Return (X, Y) of the center of cell containing provided text 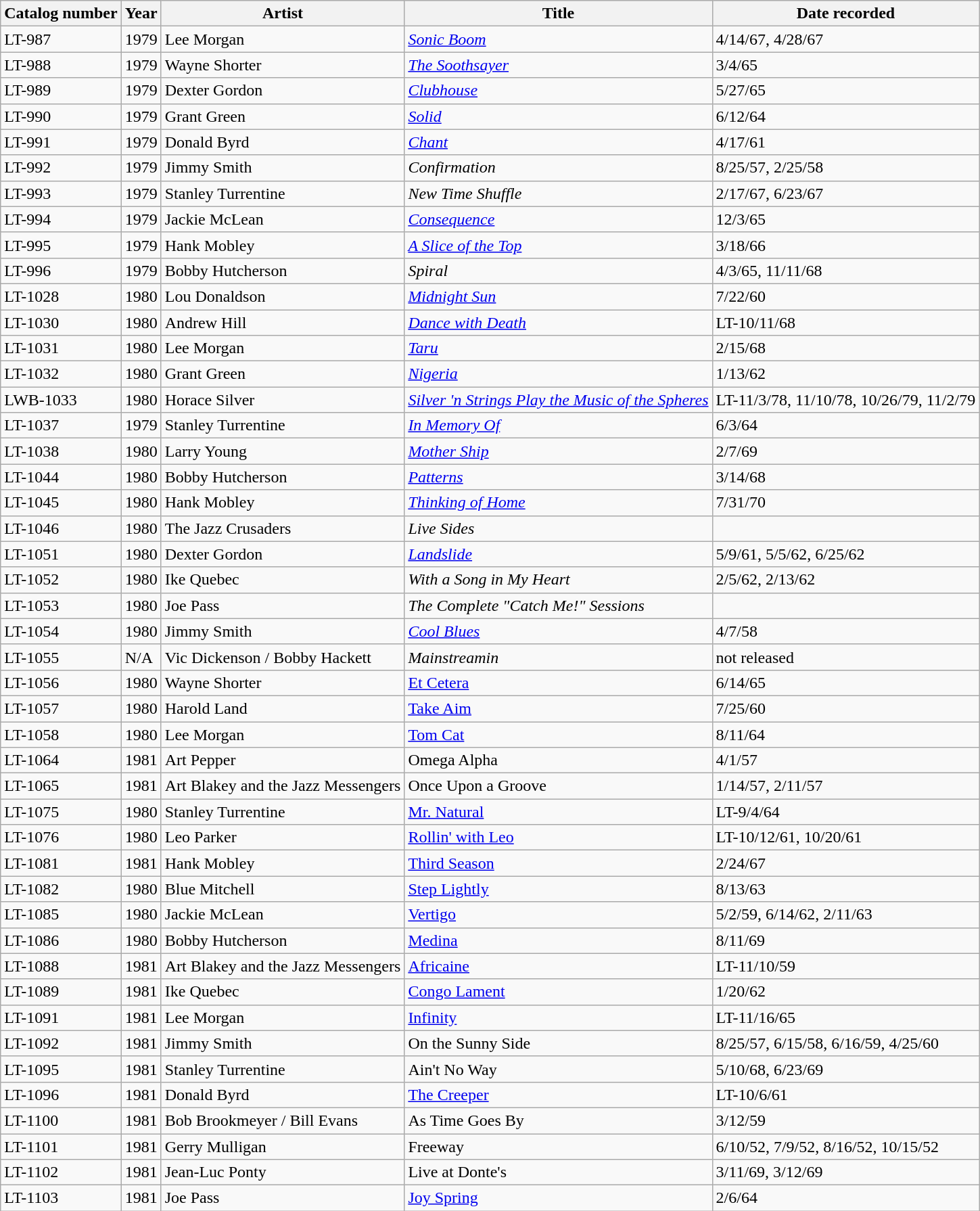
LT-1086 (61, 940)
LT-1054 (61, 631)
4/3/65, 11/11/68 (845, 271)
Ain't No Way (559, 1069)
2/5/62, 2/13/62 (845, 580)
LT-996 (61, 271)
Bob Brookmeyer / Bill Evans (283, 1120)
Confirmation (559, 168)
Catalog number (61, 14)
LT-1028 (61, 296)
6/14/65 (845, 683)
LT-1100 (61, 1120)
2/24/67 (845, 863)
5/2/59, 6/14/62, 2/11/63 (845, 915)
Solid (559, 116)
LT-10/12/61, 10/20/61 (845, 838)
Date recorded (845, 14)
2/17/67, 6/23/67 (845, 193)
LT-1031 (61, 348)
LT-1064 (61, 760)
Taru (559, 348)
LT-1057 (61, 708)
Art Pepper (283, 760)
Omega Alpha (559, 760)
LT-995 (61, 245)
7/31/70 (845, 503)
6/10/52, 7/9/52, 8/16/52, 10/15/52 (845, 1147)
LT-1085 (61, 915)
LWB-1033 (61, 400)
Artist (283, 14)
1/20/62 (845, 992)
On the Sunny Side (559, 1043)
LT-1101 (61, 1147)
Freeway (559, 1147)
Nigeria (559, 374)
Mr. Natural (559, 812)
Vic Dickenson / Bobby Hackett (283, 657)
Lou Donaldson (283, 296)
LT-1091 (61, 1018)
LT-9/4/64 (845, 812)
8/25/57, 6/15/58, 6/16/59, 4/25/60 (845, 1043)
N/A (141, 657)
With a Song in My Heart (559, 580)
8/13/63 (845, 889)
7/22/60 (845, 296)
LT-990 (61, 116)
Tom Cat (559, 734)
LT-1045 (61, 503)
LT-1081 (61, 863)
Live Sides (559, 528)
LT-1051 (61, 554)
12/3/65 (845, 219)
4/17/61 (845, 142)
New Time Shuffle (559, 193)
Horace Silver (283, 400)
Dance with Death (559, 323)
The Creeper (559, 1095)
Vertigo (559, 915)
LT-988 (61, 65)
Spiral (559, 271)
Thinking of Home (559, 503)
Andrew Hill (283, 323)
Clubhouse (559, 91)
A Slice of the Top (559, 245)
4/7/58 (845, 631)
As Time Goes By (559, 1120)
7/25/60 (845, 708)
5/10/68, 6/23/69 (845, 1069)
3/12/59 (845, 1120)
LT-1092 (61, 1043)
LT-1088 (61, 966)
Chant (559, 142)
8/11/64 (845, 734)
Consequence (559, 219)
Medina (559, 940)
3/18/66 (845, 245)
LT-1065 (61, 786)
LT-1076 (61, 838)
Infinity (559, 1018)
4/1/57 (845, 760)
Joy Spring (559, 1198)
6/12/64 (845, 116)
LT-991 (61, 142)
Title (559, 14)
LT-1102 (61, 1172)
Midnight Sun (559, 296)
LT-1075 (61, 812)
Mainstreamin (559, 657)
LT-10/11/68 (845, 323)
LT-1089 (61, 992)
Sonic Boom (559, 39)
2/6/64 (845, 1198)
LT-993 (61, 193)
Cool Blues (559, 631)
LT-1038 (61, 451)
In Memory Of (559, 426)
LT-987 (61, 39)
LT-1095 (61, 1069)
LT-1044 (61, 477)
LT-1103 (61, 1198)
Take Aim (559, 708)
3/4/65 (845, 65)
Rollin' with Leo (559, 838)
Once Upon a Groove (559, 786)
LT-1056 (61, 683)
1/13/62 (845, 374)
Third Season (559, 863)
LT-992 (61, 168)
LT-1096 (61, 1095)
Step Lightly (559, 889)
Congo Lament (559, 992)
Blue Mitchell (283, 889)
LT-1037 (61, 426)
Live at Donte's (559, 1172)
2/7/69 (845, 451)
Jean-Luc Ponty (283, 1172)
Africaine (559, 966)
LT-1030 (61, 323)
LT-989 (61, 91)
Larry Young (283, 451)
LT-11/10/59 (845, 966)
2/15/68 (845, 348)
LT-1058 (61, 734)
5/27/65 (845, 91)
Harold Land (283, 708)
1/14/57, 2/11/57 (845, 786)
LT-11/16/65 (845, 1018)
The Complete "Catch Me!" Sessions (559, 605)
8/25/57, 2/25/58 (845, 168)
6/3/64 (845, 426)
LT-994 (61, 219)
4/14/67, 4/28/67 (845, 39)
3/14/68 (845, 477)
LT-1032 (61, 374)
Patterns (559, 477)
Landslide (559, 554)
Mother Ship (559, 451)
5/9/61, 5/5/62, 6/25/62 (845, 554)
Silver 'n Strings Play the Music of the Spheres (559, 400)
LT-1046 (61, 528)
LT-1053 (61, 605)
Year (141, 14)
The Soothsayer (559, 65)
8/11/69 (845, 940)
Gerry Mulligan (283, 1147)
LT-1055 (61, 657)
The Jazz Crusaders (283, 528)
LT-10/6/61 (845, 1095)
LT-1082 (61, 889)
Leo Parker (283, 838)
not released (845, 657)
3/11/69, 3/12/69 (845, 1172)
LT-1052 (61, 580)
LT-11/3/78, 11/10/78, 10/26/79, 11/2/79 (845, 400)
Et Cetera (559, 683)
